Identify which cell holds the provided text, then report its [x, y] central coordinate. 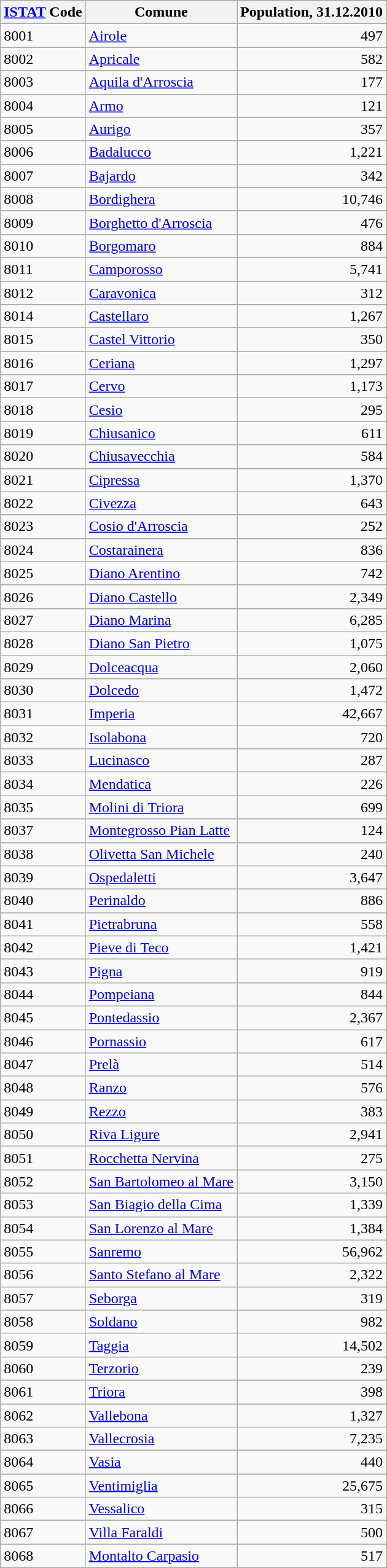
8022 [43, 503]
8065 [43, 1486]
Castel Vittorio [161, 340]
398 [312, 1392]
8014 [43, 316]
177 [312, 82]
8035 [43, 807]
8004 [43, 106]
8042 [43, 947]
8032 [43, 737]
8003 [43, 82]
10,746 [312, 199]
5,741 [312, 269]
Sanremo [161, 1252]
Armo [161, 106]
8058 [43, 1322]
Ospedaletti [161, 877]
Caravonica [161, 293]
8026 [43, 597]
8024 [43, 550]
357 [312, 129]
Diano Arentino [161, 573]
121 [312, 106]
1,267 [312, 316]
ISTAT Code [43, 12]
Seborga [161, 1298]
1,421 [312, 947]
8007 [43, 176]
Ceriana [161, 363]
558 [312, 924]
8067 [43, 1532]
Molini di Triora [161, 807]
Cervo [161, 386]
Chiusanico [161, 433]
8044 [43, 994]
8051 [43, 1158]
Civezza [161, 503]
Cipressa [161, 480]
8031 [43, 714]
8015 [43, 340]
350 [312, 340]
8010 [43, 246]
8050 [43, 1135]
8021 [43, 480]
239 [312, 1368]
8068 [43, 1556]
Pompeiana [161, 994]
8049 [43, 1111]
Aurigo [161, 129]
611 [312, 433]
884 [312, 246]
Triora [161, 1392]
Dolcedo [161, 691]
514 [312, 1065]
8005 [43, 129]
2,367 [312, 1017]
8016 [43, 363]
Montegrosso Pian Latte [161, 831]
Airole [161, 36]
8028 [43, 643]
8033 [43, 761]
8017 [43, 386]
San Bartolomeo al Mare [161, 1182]
Montalto Carpasio [161, 1556]
226 [312, 784]
Taggia [161, 1345]
Chiusavecchia [161, 457]
Riva Ligure [161, 1135]
8066 [43, 1509]
8054 [43, 1228]
1,384 [312, 1228]
Apricale [161, 59]
8057 [43, 1298]
Cosio d'Arroscia [161, 527]
699 [312, 807]
6,285 [312, 620]
Diano Castello [161, 597]
8011 [43, 269]
2,349 [312, 597]
Ventimiglia [161, 1486]
8052 [43, 1182]
720 [312, 737]
56,962 [312, 1252]
Vasia [161, 1462]
8008 [43, 199]
312 [312, 293]
584 [312, 457]
8046 [43, 1041]
8064 [43, 1462]
1,075 [312, 643]
8019 [43, 433]
Bordighera [161, 199]
8041 [43, 924]
Soldano [161, 1322]
Population, 31.12.2010 [312, 12]
643 [312, 503]
8053 [43, 1205]
1,327 [312, 1415]
8040 [43, 901]
Diano San Pietro [161, 643]
252 [312, 527]
2,941 [312, 1135]
124 [312, 831]
Villa Faraldi [161, 1532]
42,667 [312, 714]
8055 [43, 1252]
8009 [43, 222]
1,297 [312, 363]
886 [312, 901]
8012 [43, 293]
240 [312, 854]
982 [312, 1322]
Pigna [161, 971]
Castellaro [161, 316]
8034 [43, 784]
Borgomaro [161, 246]
8038 [43, 854]
844 [312, 994]
8027 [43, 620]
319 [312, 1298]
1,173 [312, 386]
8047 [43, 1065]
476 [312, 222]
3,150 [312, 1182]
San Biagio della Cima [161, 1205]
1,370 [312, 480]
7,235 [312, 1439]
8056 [43, 1275]
8037 [43, 831]
8020 [43, 457]
Bajardo [161, 176]
Terzorio [161, 1368]
Pornassio [161, 1041]
617 [312, 1041]
Ranzo [161, 1088]
Badalucco [161, 152]
582 [312, 59]
2,060 [312, 667]
Costarainera [161, 550]
8025 [43, 573]
Santo Stefano al Mare [161, 1275]
Olivetta San Michele [161, 854]
Rezzo [161, 1111]
8006 [43, 152]
517 [312, 1556]
315 [312, 1509]
8030 [43, 691]
2,322 [312, 1275]
8039 [43, 877]
440 [312, 1462]
San Lorenzo al Mare [161, 1228]
576 [312, 1088]
Imperia [161, 714]
8023 [43, 527]
1,339 [312, 1205]
8060 [43, 1368]
8001 [43, 36]
497 [312, 36]
Isolabona [161, 737]
295 [312, 410]
Pontedassio [161, 1017]
8045 [43, 1017]
383 [312, 1111]
342 [312, 176]
Pieve di Teco [161, 947]
Diano Marina [161, 620]
8063 [43, 1439]
500 [312, 1532]
Camporosso [161, 269]
14,502 [312, 1345]
Pietrabruna [161, 924]
Comune [161, 12]
Perinaldo [161, 901]
8029 [43, 667]
1,221 [312, 152]
8043 [43, 971]
Borghetto d'Arroscia [161, 222]
Vessalico [161, 1509]
Rocchetta Nervina [161, 1158]
Mendatica [161, 784]
Dolceacqua [161, 667]
8062 [43, 1415]
1,472 [312, 691]
287 [312, 761]
742 [312, 573]
Vallecrosia [161, 1439]
836 [312, 550]
8018 [43, 410]
25,675 [312, 1486]
8061 [43, 1392]
Lucinasco [161, 761]
Cesio [161, 410]
8059 [43, 1345]
275 [312, 1158]
Prelà [161, 1065]
8048 [43, 1088]
Aquila d'Arroscia [161, 82]
919 [312, 971]
8002 [43, 59]
3,647 [312, 877]
Vallebona [161, 1415]
